Output the [X, Y] coordinate of the center of the cell containing the given text.  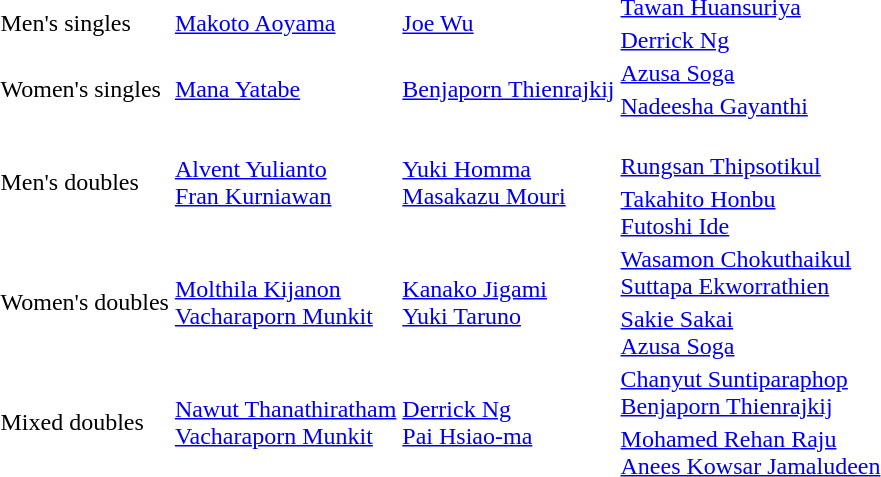
Kanako Jigami Yuki Taruno [508, 302]
Alvent Yulianto Fran Kurniawan [285, 182]
Molthila Kijanon Vacharaporn Munkit [285, 302]
Benjaporn Thienrajkij [508, 90]
Yuki Homma Masakazu Mouri [508, 182]
Mana Yatabe [285, 90]
